Extract the (X, Y) coordinate from the center of the cell holding the provided text.  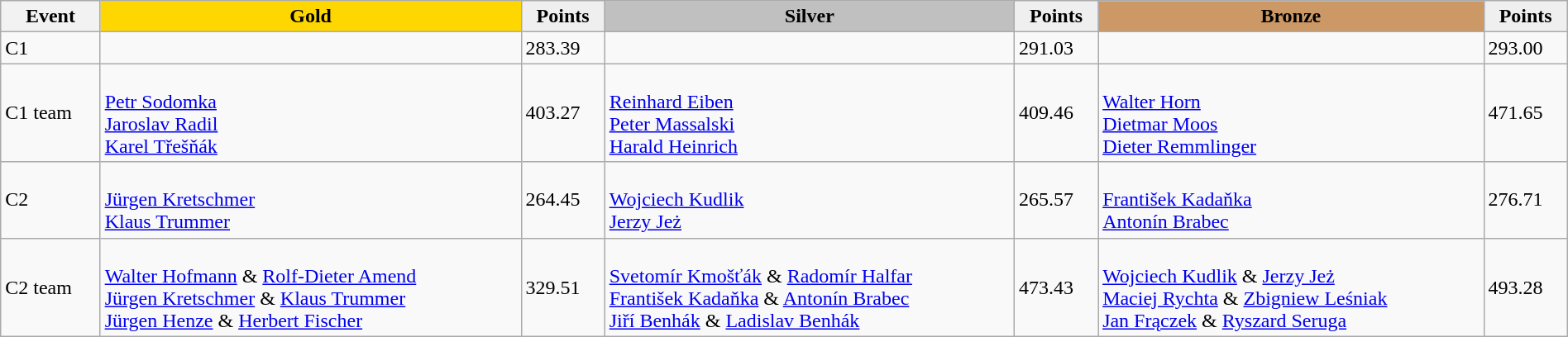
Reinhard EibenPeter MassalskiHarald Heinrich (809, 112)
Wojciech Kudlik & Jerzy JeżMaciej Rychta & Zbigniew LeśniakJan Frączek & Ryszard Seruga (1291, 287)
276.71 (1525, 200)
493.28 (1525, 287)
409.46 (1055, 112)
C2 team (50, 287)
471.65 (1525, 112)
473.43 (1055, 287)
Gold (311, 17)
Svetomír Kmošťák & Radomír HalfarFrantišek Kadaňka & Antonín BrabecJiří Benhák & Ladislav Benhák (809, 287)
Jürgen KretschmerKlaus Trummer (311, 200)
C2 (50, 200)
265.57 (1055, 200)
C1 (50, 48)
František KadaňkaAntonín Brabec (1291, 200)
329.51 (562, 287)
293.00 (1525, 48)
Walter Hofmann & Rolf-Dieter AmendJürgen Kretschmer & Klaus TrummerJürgen Henze & Herbert Fischer (311, 287)
Event (50, 17)
Petr SodomkaJaroslav RadilKarel Třešňák (311, 112)
264.45 (562, 200)
283.39 (562, 48)
291.03 (1055, 48)
Silver (809, 17)
Wojciech KudlikJerzy Jeż (809, 200)
Bronze (1291, 17)
Walter HornDietmar MoosDieter Remmlinger (1291, 112)
C1 team (50, 112)
403.27 (562, 112)
